Extract the (X, Y) coordinate from the center of the cell holding the provided text.  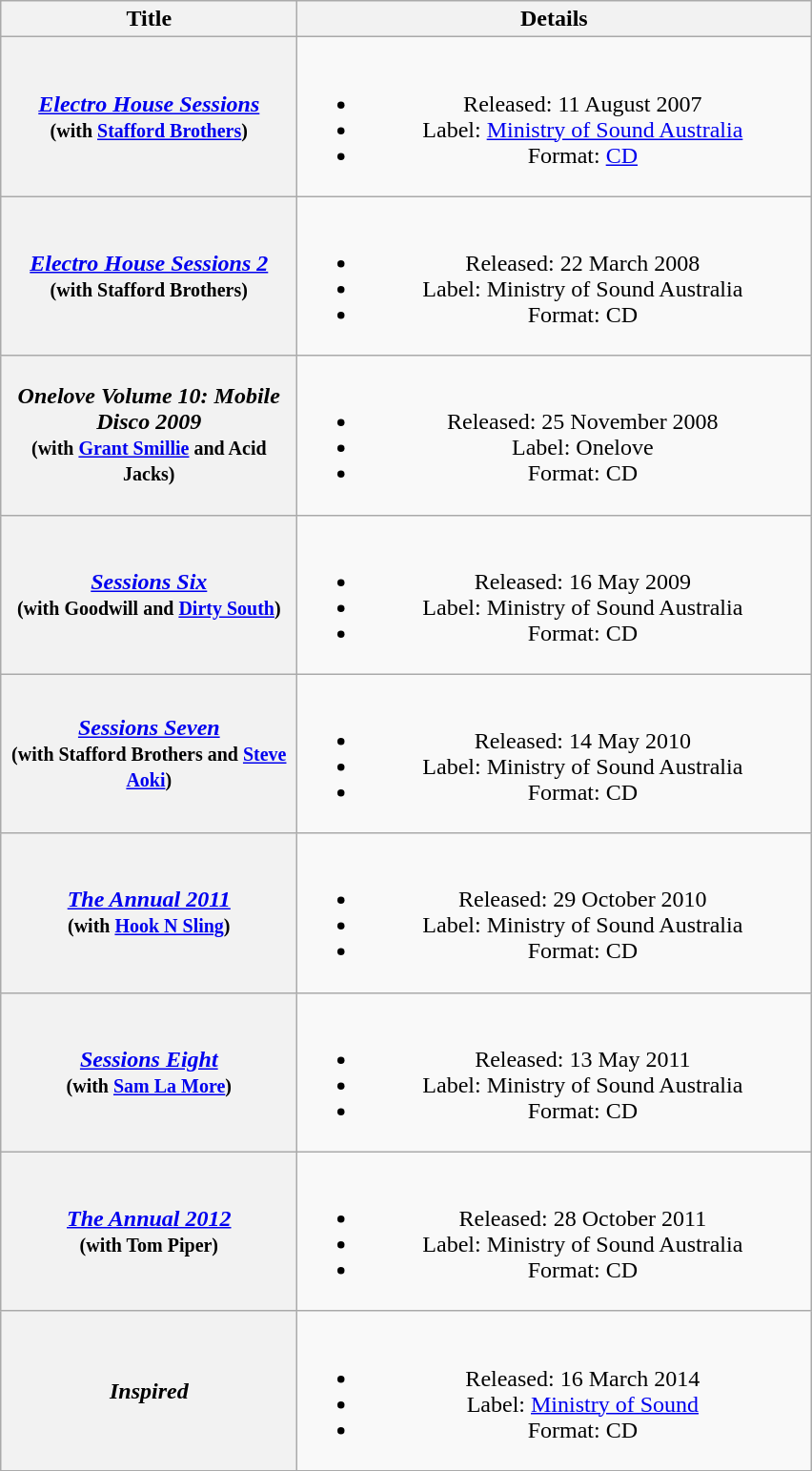
Released: 28 October 2011Label: Ministry of Sound AustraliaFormat: CD (555, 1232)
Released: 14 May 2010Label: Ministry of Sound AustraliaFormat: CD (555, 753)
Released: 22 March 2008Label: Ministry of Sound AustraliaFormat: CD (555, 276)
Released: 13 May 2011Label: Ministry of Sound AustraliaFormat: CD (555, 1072)
Sessions Seven (with Stafford Brothers and Steve Aoki) (149, 753)
Sessions Eight (with Sam La More) (149, 1072)
Electro House Sessions (with Stafford Brothers) (149, 116)
The Annual 2012 (with Tom Piper) (149, 1232)
Onelove Volume 10: Mobile Disco 2009 (with Grant Smillie and Acid Jacks) (149, 435)
Electro House Sessions 2 (with Stafford Brothers) (149, 276)
Released: 25 November 2008Label: OneloveFormat: CD (555, 435)
Sessions Six (with Goodwill and Dirty South) (149, 595)
Released: 16 March 2014Label: Ministry of SoundFormat: CD (555, 1390)
Details (555, 19)
Released: 29 October 2010Label: Ministry of Sound AustraliaFormat: CD (555, 913)
Released: 16 May 2009Label: Ministry of Sound AustraliaFormat: CD (555, 595)
Title (149, 19)
Inspired (149, 1390)
The Annual 2011 (with Hook N Sling) (149, 913)
Released: 11 August 2007Label: Ministry of Sound AustraliaFormat: CD (555, 116)
